Search for the cell housing the specified text and yield its [x, y] center coordinate. 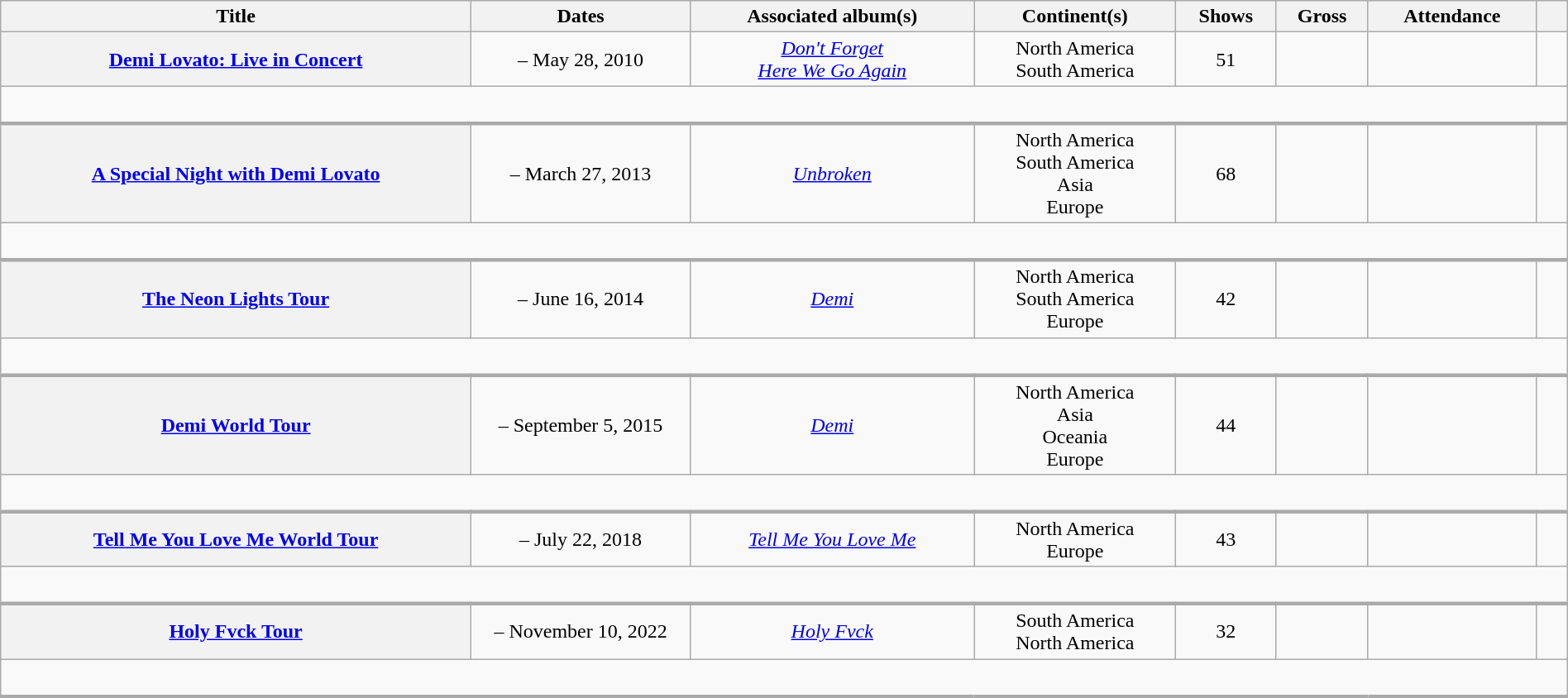
Unbroken [832, 174]
Continent(s) [1075, 17]
Demi Lovato: Live in Concert [237, 60]
North AmericaSouth America [1075, 60]
51 [1226, 60]
The Neon Lights Tour [237, 299]
Attendance [1452, 17]
Shows [1226, 17]
– May 28, 2010 [581, 60]
42 [1226, 299]
North AmericaSouth AmericaEurope [1075, 299]
Tell Me You Love Me World Tour [237, 539]
North AmericaAsiaOceaniaEurope [1075, 425]
Tell Me You Love Me [832, 539]
Dates [581, 17]
North AmericaSouth AmericaAsiaEurope [1075, 174]
– September 5, 2015 [581, 425]
– July 22, 2018 [581, 539]
Don't ForgetHere We Go Again [832, 60]
43 [1226, 539]
– June 16, 2014 [581, 299]
68 [1226, 174]
Holy Fvck Tour [237, 632]
South AmericaNorth America [1075, 632]
44 [1226, 425]
North AmericaEurope [1075, 539]
Demi World Tour [237, 425]
Holy Fvck [832, 632]
32 [1226, 632]
A Special Night with Demi Lovato [237, 174]
Title [237, 17]
– November 10, 2022 [581, 632]
Gross [1322, 17]
Associated album(s) [832, 17]
– March 27, 2013 [581, 174]
